Capture the cell that displays the provided text and extract its [x, y] central coordinate. 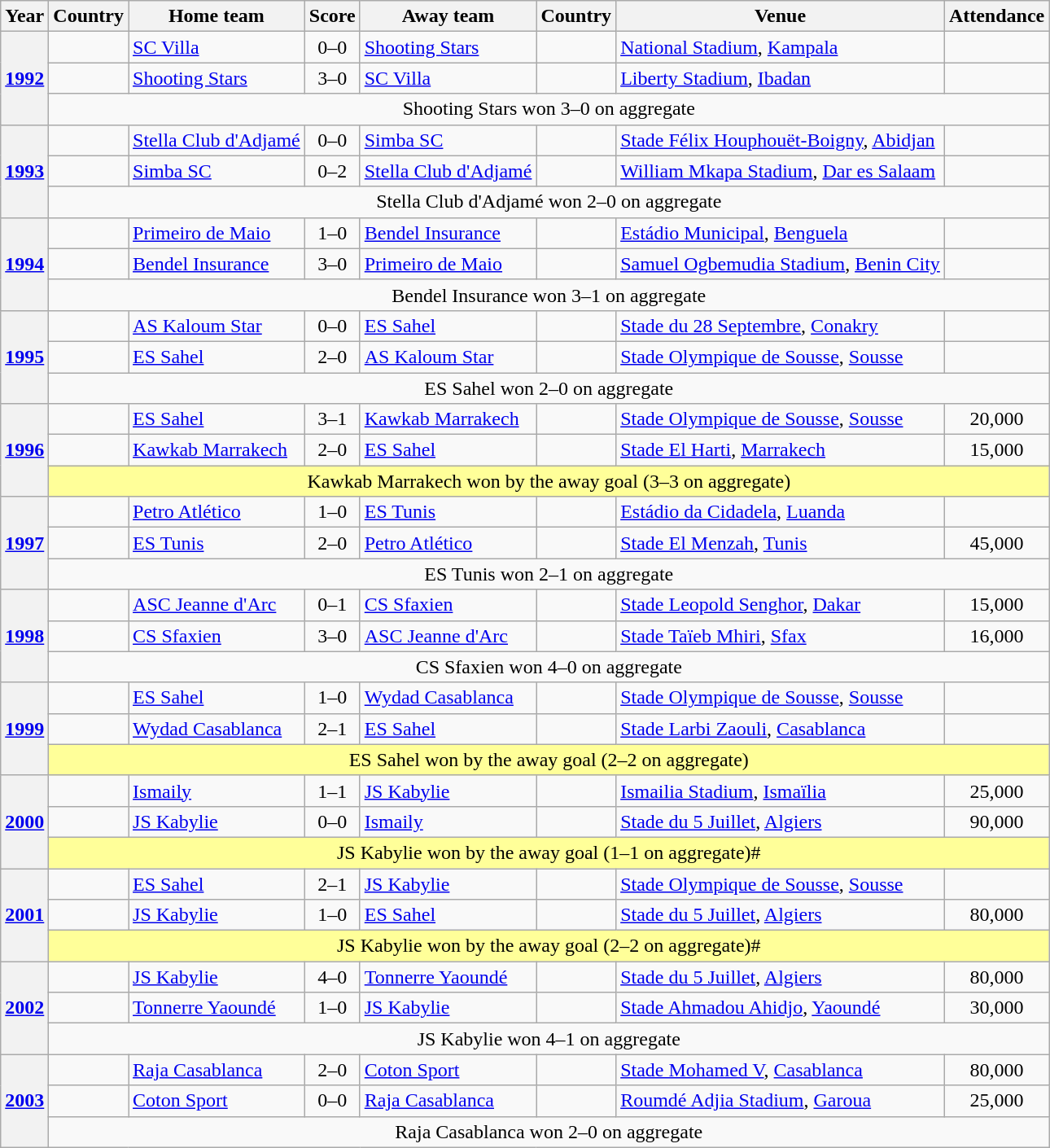
Stade El Menzah, Tunis [781, 543]
Stella Club d'Adjamé won 2–0 on aggregate [549, 202]
Stade El Harti, Marrakech [781, 450]
1993 [24, 171]
Shooting Stars won 3–0 on aggregate [549, 109]
Raja Casablanca won 2–0 on aggregate [549, 1132]
4–0 [332, 977]
Ismailia Stadium, Ismaïlia [781, 791]
1995 [24, 357]
Attendance [996, 16]
ES Tunis won 2–1 on aggregate [549, 574]
Estádio Municipal, Benguela [781, 233]
1998 [24, 636]
Samuel Ogbemudia Stadium, Benin City [781, 264]
1999 [24, 729]
National Stadium, Kampala [781, 47]
Score [332, 16]
3–1 [332, 419]
1997 [24, 543]
Venue [781, 16]
1994 [24, 264]
Stade Félix Houphouët-Boigny, Abidjan [781, 140]
ES Sahel won by the away goal (2–2 on aggregate) [549, 760]
Stade Mohamed V, Casablanca [781, 1070]
Year [24, 16]
1996 [24, 450]
2003 [24, 1101]
Bendel Insurance won 3–1 on aggregate [549, 295]
William Mkapa Stadium, Dar es Salaam [781, 171]
JS Kabylie won 4–1 on aggregate [549, 1039]
Stade du 28 Septembre, Conakry [781, 326]
JS Kabylie won by the away goal (1–1 on aggregate)# [549, 852]
Home team [217, 16]
90,000 [996, 822]
45,000 [996, 543]
Stade Larbi Zaouli, Casablanca [781, 729]
2002 [24, 1008]
Stade Taïeb Mhiri, Sfax [781, 636]
ES Sahel won 2–0 on aggregate [549, 388]
30,000 [996, 1008]
2001 [24, 914]
1–1 [332, 791]
0–1 [332, 605]
20,000 [996, 419]
1992 [24, 78]
Kawkab Marrakech won by the away goal (3–3 on aggregate) [549, 481]
Stade Leopold Senghor, Dakar [781, 605]
0–2 [332, 171]
2000 [24, 822]
Away team [448, 16]
JS Kabylie won by the away goal (2–2 on aggregate)# [549, 946]
Liberty Stadium, Ibadan [781, 78]
Stade Ahmadou Ahidjo, Yaoundé [781, 1008]
CS Sfaxien won 4–0 on aggregate [549, 667]
Roumdé Adjia Stadium, Garoua [781, 1101]
Estádio da Cidadela, Luanda [781, 512]
16,000 [996, 636]
